Locate the cell with the specified text and output its [x, y] center coordinate. 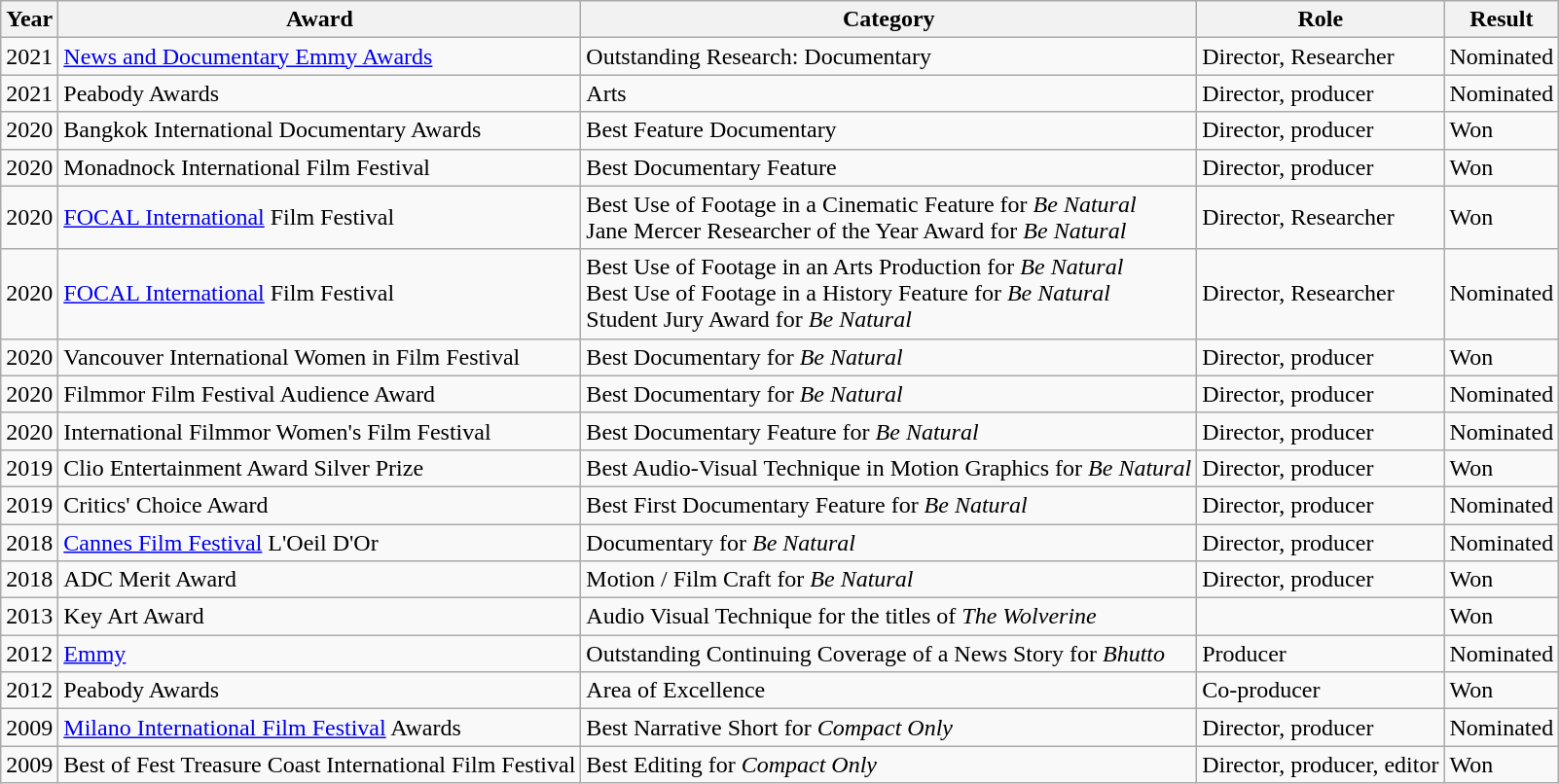
Outstanding Research: Documentary [889, 56]
Documentary for Be Natural [889, 542]
Arts [889, 93]
Best Feature Documentary [889, 130]
Best Editing for Compact Only [889, 765]
Motion / Film Craft for Be Natural [889, 580]
Clio Entertainment Award Silver Prize [319, 468]
Vancouver International Women in Film Festival [319, 357]
Director, producer, editor [1321, 765]
Best First Documentary Feature for Be Natural [889, 505]
Area of Excellence [889, 691]
Role [1321, 19]
International Filmmor Women's Film Festival [319, 431]
Monadnock International Film Festival [319, 167]
Best Narrative Short for Compact Only [889, 728]
Co-producer [1321, 691]
Year [29, 19]
Best Audio-Visual Technique in Motion Graphics for Be Natural [889, 468]
Critics' Choice Award [319, 505]
Cannes Film Festival L'Oeil D'Or [319, 542]
Outstanding Continuing Coverage of a News Story for Bhutto [889, 654]
Best of Fest Treasure Coast International Film Festival [319, 765]
Best Documentary Feature for Be Natural [889, 431]
Result [1502, 19]
Filmmor Film Festival Audience Award [319, 394]
Category [889, 19]
Best Documentary Feature [889, 167]
Producer [1321, 654]
Award [319, 19]
Milano International Film Festival Awards [319, 728]
Key Art Award [319, 617]
Best Use of Footage in an Arts Production for Be NaturalBest Use of Footage in a History Feature for Be NaturalStudent Jury Award for Be Natural [889, 294]
2013 [29, 617]
ADC Merit Award [319, 580]
Audio Visual Technique for the titles of The Wolverine [889, 617]
Best Use of Footage in a Cinematic Feature for Be NaturalJane Mercer Researcher of the Year Award for Be Natural [889, 218]
News and Documentary Emmy Awards [319, 56]
Emmy [319, 654]
Bangkok International Documentary Awards [319, 130]
